Return [x, y] of the center of cell containing provided text 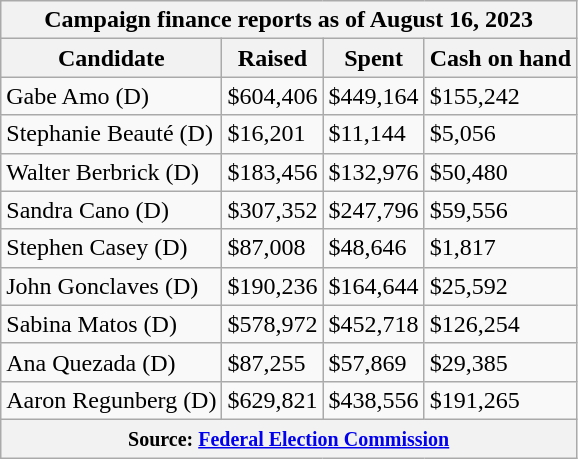
$29,385 [500, 362]
$438,556 [374, 400]
Sandra Cano (D) [112, 210]
$50,480 [500, 172]
$183,456 [272, 172]
Stephen Casey (D) [112, 248]
$25,592 [500, 286]
$126,254 [500, 324]
$190,236 [272, 286]
$11,144 [374, 134]
$132,976 [374, 172]
Candidate [112, 58]
$59,556 [500, 210]
$164,644 [374, 286]
$247,796 [374, 210]
$1,817 [500, 248]
$57,869 [374, 362]
$87,008 [272, 248]
John Gonclaves (D) [112, 286]
Spent [374, 58]
$5,056 [500, 134]
$307,352 [272, 210]
Raised [272, 58]
Source: Federal Election Commission [289, 438]
Sabina Matos (D) [112, 324]
$48,646 [374, 248]
Cash on hand [500, 58]
$16,201 [272, 134]
Aaron Regunberg (D) [112, 400]
Gabe Amo (D) [112, 96]
Ana Quezada (D) [112, 362]
Campaign finance reports as of August 16, 2023 [289, 20]
$604,406 [272, 96]
Stephanie Beauté (D) [112, 134]
$87,255 [272, 362]
$578,972 [272, 324]
$452,718 [374, 324]
$191,265 [500, 400]
$155,242 [500, 96]
Walter Berbrick (D) [112, 172]
$449,164 [374, 96]
$629,821 [272, 400]
